Return (x, y) of the center of cell containing provided text 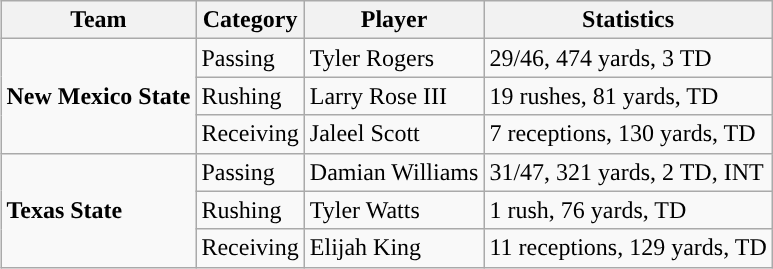
Category (250, 20)
Tyler Watts (394, 210)
Texas State (98, 210)
Larry Rose III (394, 96)
7 receptions, 130 yards, TD (628, 134)
Team (98, 20)
Jaleel Scott (394, 134)
31/47, 321 yards, 2 TD, INT (628, 172)
Elijah King (394, 248)
Damian Williams (394, 172)
Statistics (628, 20)
New Mexico State (98, 96)
Player (394, 20)
29/46, 474 yards, 3 TD (628, 58)
11 receptions, 129 yards, TD (628, 248)
19 rushes, 81 yards, TD (628, 96)
Tyler Rogers (394, 58)
1 rush, 76 yards, TD (628, 210)
